Detect which cell encompasses the target text, then output its [x, y] center coordinate. 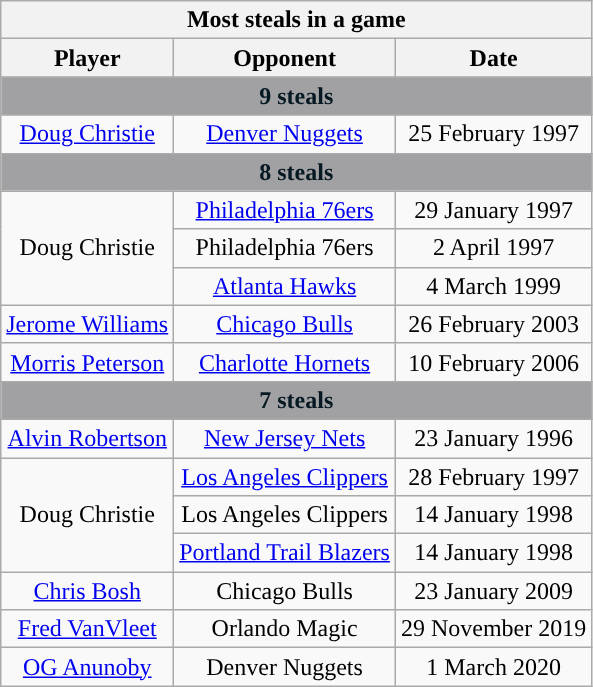
4 March 1999 [493, 286]
Fred VanVleet [88, 629]
23 January 1996 [493, 438]
10 February 2006 [493, 362]
OG Anunoby [88, 667]
New Jersey Nets [285, 438]
2 April 1997 [493, 248]
Morris Peterson [88, 362]
29 January 1997 [493, 210]
Orlando Magic [285, 629]
7 steals [296, 400]
Date [493, 58]
Opponent [285, 58]
9 steals [296, 96]
Player [88, 58]
23 January 2009 [493, 591]
Portland Trail Blazers [285, 553]
Atlanta Hawks [285, 286]
26 February 2003 [493, 324]
1 March 2020 [493, 667]
28 February 1997 [493, 477]
Jerome Williams [88, 324]
Alvin Robertson [88, 438]
29 November 2019 [493, 629]
8 steals [296, 172]
Chris Bosh [88, 591]
25 February 1997 [493, 134]
Most steals in a game [296, 20]
Charlotte Hornets [285, 362]
